Detect which cell encompasses the target text, then output its [X, Y] center coordinate. 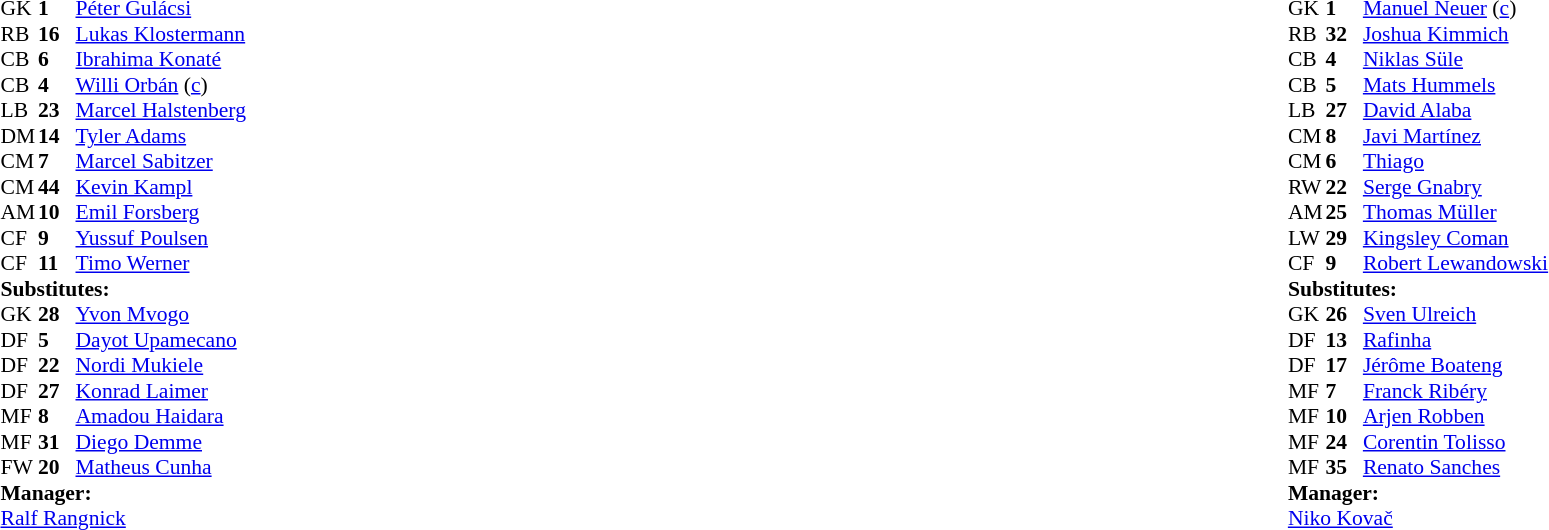
Arjen Robben [1456, 417]
Renato Sanches [1456, 467]
Timo Werner [161, 263]
Willi Orbán (c) [161, 85]
Thomas Müller [1456, 213]
Diego Demme [161, 442]
Serge Gnabry [1456, 187]
14 [57, 136]
31 [57, 442]
Konrad Laimer [161, 391]
Javi Martínez [1456, 136]
Franck Ribéry [1456, 391]
44 [57, 187]
RW [1307, 187]
17 [1344, 365]
LW [1307, 238]
Matheus Cunha [161, 467]
16 [57, 34]
24 [1344, 442]
Niklas Süle [1456, 59]
35 [1344, 467]
23 [57, 111]
Yussuf Poulsen [161, 238]
11 [57, 263]
Robert Lewandowski [1456, 263]
Nordi Mukiele [161, 365]
David Alaba [1456, 111]
28 [57, 315]
DM [19, 136]
Dayot Upamecano [161, 340]
Yvon Mvogo [161, 315]
Rafinha [1456, 340]
Marcel Halstenberg [161, 111]
Thiago [1456, 161]
Ibrahima Konaté [161, 59]
25 [1344, 213]
13 [1344, 340]
32 [1344, 34]
Joshua Kimmich [1456, 34]
Mats Hummels [1456, 85]
Kevin Kampl [161, 187]
26 [1344, 315]
Kingsley Coman [1456, 238]
Lukas Klostermann [161, 34]
Sven Ulreich [1456, 315]
20 [57, 467]
Emil Forsberg [161, 213]
FW [19, 467]
Marcel Sabitzer [161, 161]
Corentin Tolisso [1456, 442]
Tyler Adams [161, 136]
Amadou Haidara [161, 417]
29 [1344, 238]
Jérôme Boateng [1456, 365]
